Pinpoint the cell where the given text exists, returning its [x, y] midpoint coordinate. 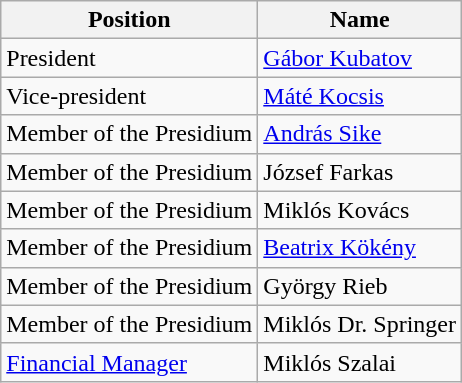
Vice-president [130, 96]
President [130, 58]
Miklós Szalai [360, 362]
Miklós Kovács [360, 210]
Gábor Kubatov [360, 58]
Position [130, 20]
András Sike [360, 134]
Financial Manager [130, 362]
Name [360, 20]
József Farkas [360, 172]
Miklós Dr. Springer [360, 324]
Beatrix Kökény [360, 248]
Máté Kocsis [360, 96]
György Rieb [360, 286]
